Determine the (X, Y) coordinate at the center of the cell enclosing the given text.  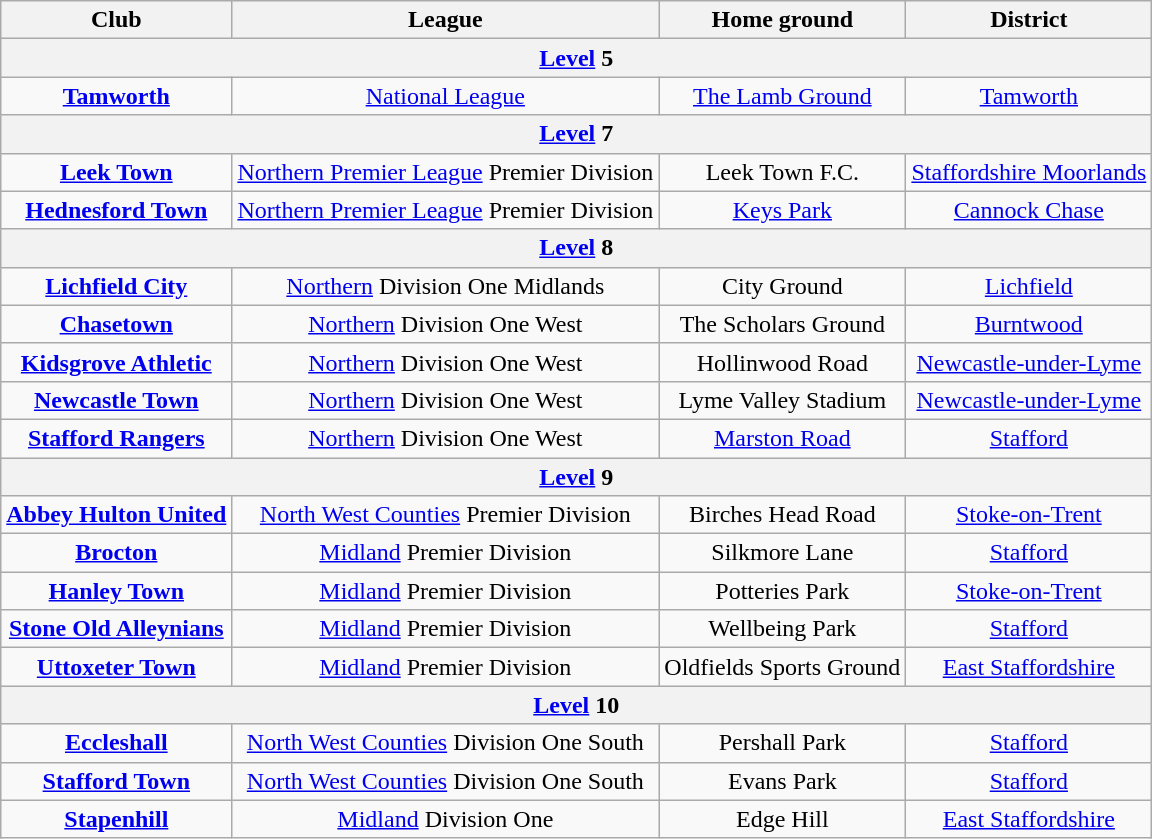
Hanley Town (116, 591)
Level 9 (576, 477)
Cannock Chase (1029, 210)
Level 7 (576, 134)
Evans Park (782, 781)
Lichfield (1029, 286)
The Lamb Ground (782, 96)
Wellbeing Park (782, 629)
Leek Town (116, 172)
Home ground (782, 20)
Hednesford Town (116, 210)
Keys Park (782, 210)
Stafford Rangers (116, 438)
Silkmore Lane (782, 553)
Level 10 (576, 705)
Uttoxeter Town (116, 667)
Hollinwood Road (782, 362)
Level 5 (576, 58)
National League (446, 96)
Stone Old Alleynians (116, 629)
Abbey Hulton United (116, 515)
Brocton (116, 553)
Oldfields Sports Ground (782, 667)
Level 8 (576, 248)
League (446, 20)
Newcastle Town (116, 400)
Northern Division One Midlands (446, 286)
Stafford Town (116, 781)
North West Counties Premier Division (446, 515)
Stapenhill (116, 819)
Midland Division One (446, 819)
Eccleshall (116, 743)
Lichfield City (116, 286)
Birches Head Road (782, 515)
Club (116, 20)
District (1029, 20)
City Ground (782, 286)
Burntwood (1029, 324)
The Scholars Ground (782, 324)
Kidsgrove Athletic (116, 362)
Chasetown (116, 324)
Potteries Park (782, 591)
Pershall Park (782, 743)
Marston Road (782, 438)
Staffordshire Moorlands (1029, 172)
Leek Town F.C. (782, 172)
Lyme Valley Stadium (782, 400)
Edge Hill (782, 819)
